Pinpoint the cell where the given text exists, returning its (x, y) midpoint coordinate. 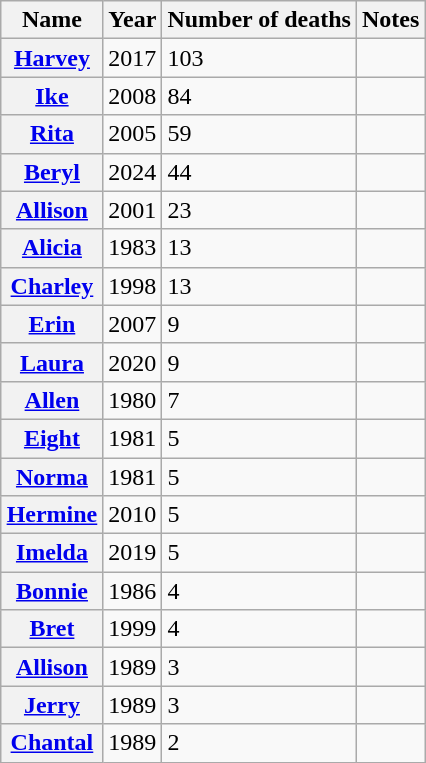
Imelda (52, 553)
1980 (132, 400)
2020 (132, 362)
59 (260, 134)
1986 (132, 591)
Jerry (52, 705)
2007 (132, 324)
Bonnie (52, 591)
2 (260, 743)
Hermine (52, 515)
Chantal (52, 743)
2024 (132, 172)
2008 (132, 96)
Number of deaths (260, 20)
Bret (52, 629)
Year (132, 20)
2001 (132, 210)
Beryl (52, 172)
1998 (132, 286)
Rita (52, 134)
2017 (132, 58)
Erin (52, 324)
Allen (52, 400)
23 (260, 210)
2019 (132, 553)
Harvey (52, 58)
44 (260, 172)
Eight (52, 438)
Charley (52, 286)
2005 (132, 134)
7 (260, 400)
1983 (132, 248)
Alicia (52, 248)
Laura (52, 362)
Norma (52, 477)
Ike (52, 96)
Name (52, 20)
Notes (390, 20)
2010 (132, 515)
1999 (132, 629)
84 (260, 96)
103 (260, 58)
